From the cell containing the given text, extract its center point as (x, y) coordinate. 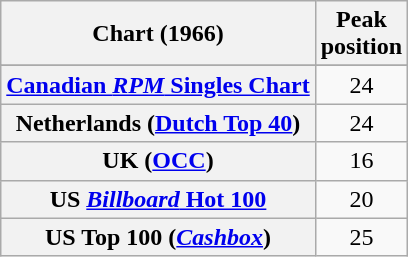
20 (361, 199)
UK (OCC) (158, 161)
US Top 100 (Cashbox) (158, 237)
25 (361, 237)
Chart (1966) (158, 34)
Netherlands (Dutch Top 40) (158, 123)
US Billboard Hot 100 (158, 199)
Canadian RPM Singles Chart (158, 85)
16 (361, 161)
Peakposition (361, 34)
